Capture the cell that displays the provided text and extract its (x, y) central coordinate. 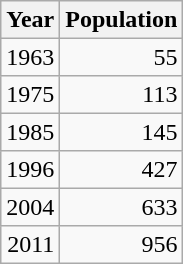
2004 (30, 206)
1963 (30, 56)
2011 (30, 244)
Year (30, 20)
145 (122, 132)
956 (122, 244)
427 (122, 170)
1985 (30, 132)
1975 (30, 94)
Population (122, 20)
113 (122, 94)
1996 (30, 170)
633 (122, 206)
55 (122, 56)
